Pinpoint the cell where the given text exists, returning its (x, y) midpoint coordinate. 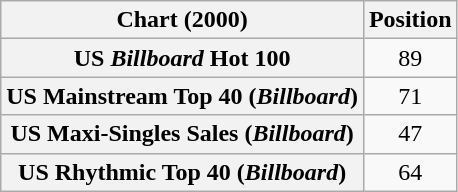
64 (410, 172)
US Billboard Hot 100 (182, 58)
US Mainstream Top 40 (Billboard) (182, 96)
71 (410, 96)
Chart (2000) (182, 20)
47 (410, 134)
US Rhythmic Top 40 (Billboard) (182, 172)
US Maxi-Singles Sales (Billboard) (182, 134)
Position (410, 20)
89 (410, 58)
